Identify which cell holds the provided text, then report its [x, y] central coordinate. 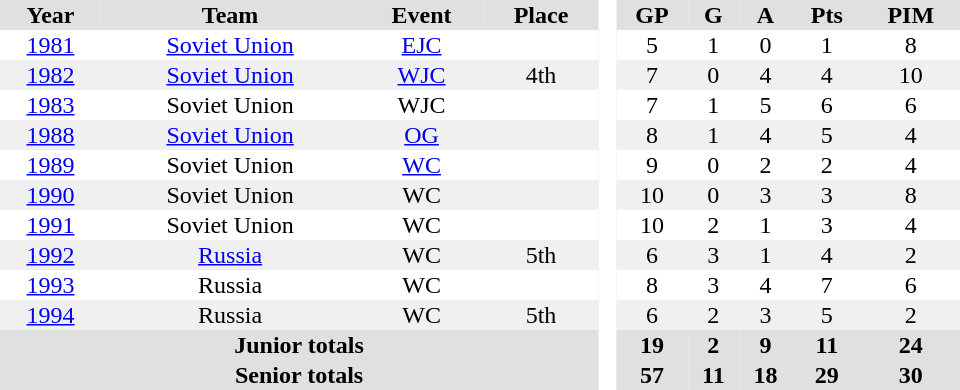
1990 [50, 195]
PIM [911, 15]
1994 [50, 315]
Junior totals [299, 345]
4th [541, 75]
1983 [50, 105]
A [766, 15]
Event [422, 15]
29 [826, 375]
Pts [826, 15]
Place [541, 15]
24 [911, 345]
1991 [50, 225]
57 [652, 375]
Team [230, 15]
1993 [50, 285]
1992 [50, 255]
G [714, 15]
1981 [50, 45]
Senior totals [299, 375]
Year [50, 15]
1988 [50, 135]
1982 [50, 75]
30 [911, 375]
18 [766, 375]
OG [422, 135]
EJC [422, 45]
GP [652, 15]
19 [652, 345]
1989 [50, 165]
